Output the (x, y) coordinate of the center of the cell containing the given text.  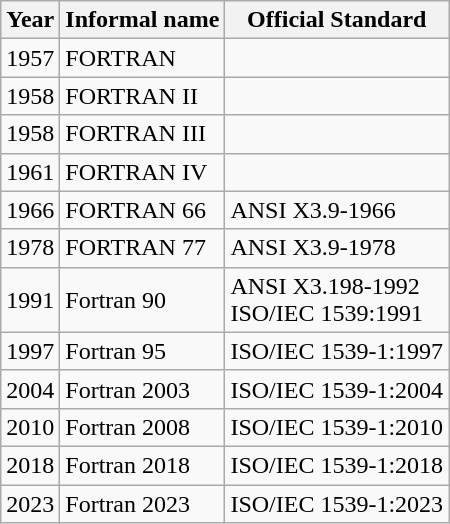
1966 (30, 210)
ANSI X3.198-1992ISO/IEC 1539:1991 (337, 300)
FORTRAN III (142, 134)
2023 (30, 503)
FORTRAN 77 (142, 248)
FORTRAN 66 (142, 210)
Fortran 2023 (142, 503)
ISO/IEC 1539-1:2010 (337, 427)
Fortran 2003 (142, 389)
ANSI X3.9-1966 (337, 210)
2018 (30, 465)
1997 (30, 351)
FORTRAN II (142, 96)
Fortran 95 (142, 351)
Fortran 2018 (142, 465)
ISO/IEC 1539-1:2018 (337, 465)
Fortran 2008 (142, 427)
ANSI X3.9-1978 (337, 248)
ISO/IEC 1539-1:1997 (337, 351)
1978 (30, 248)
ISO/IEC 1539-1:2004 (337, 389)
2010 (30, 427)
ISO/IEC 1539-1:2023 (337, 503)
Year (30, 20)
1961 (30, 172)
Official Standard (337, 20)
FORTRAN (142, 58)
1991 (30, 300)
2004 (30, 389)
Informal name (142, 20)
FORTRAN IV (142, 172)
Fortran 90 (142, 300)
1957 (30, 58)
